Provide the (x, y) coordinate of the cell's center where the given text is located.  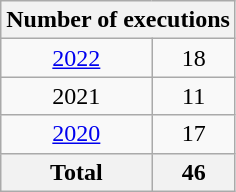
11 (194, 96)
Total (76, 172)
46 (194, 172)
18 (194, 58)
17 (194, 134)
2022 (76, 58)
2021 (76, 96)
2020 (76, 134)
Number of executions (118, 20)
